Locate the cell with the specified text and output its (X, Y) center coordinate. 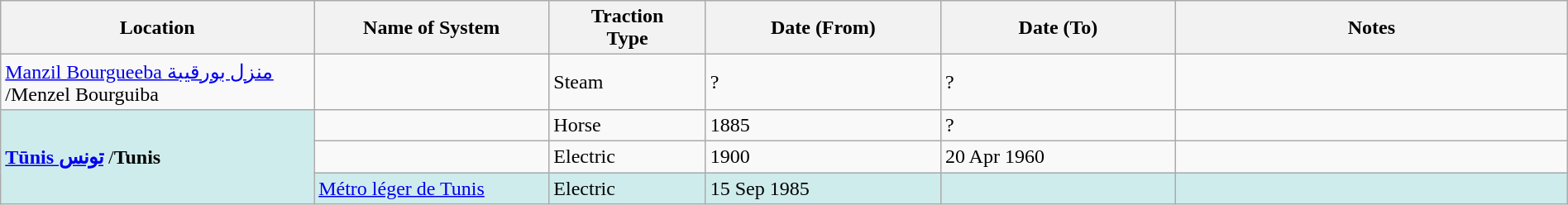
1900 (823, 156)
Location (157, 28)
TractionType (627, 28)
Name of System (432, 28)
20 Apr 1960 (1058, 156)
Steam (627, 83)
Tūnis تونس /Tunis (157, 156)
Date (From) (823, 28)
Date (To) (1058, 28)
Métro léger de Tunis (432, 188)
1885 (823, 125)
Notes (1372, 28)
15 Sep 1985 (823, 188)
Horse (627, 125)
Manzil Bourgueeba منزل بورقيبة /Menzel Bourguiba (157, 83)
